Capture the cell that displays the provided text and extract its [x, y] central coordinate. 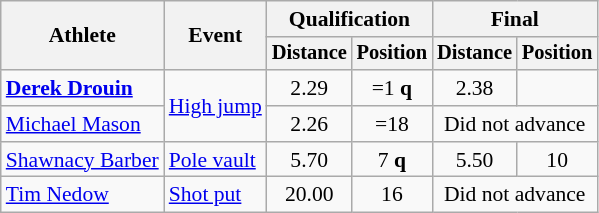
2.29 [310, 88]
Athlete [82, 36]
Michael Mason [82, 124]
7 q [392, 160]
5.50 [474, 160]
Event [216, 36]
High jump [216, 106]
Final [514, 19]
Shawnacy Barber [82, 160]
Pole vault [216, 160]
10 [557, 160]
Qualification [350, 19]
16 [392, 195]
2.38 [474, 88]
=18 [392, 124]
Tim Nedow [82, 195]
Shot put [216, 195]
2.26 [310, 124]
=1 q [392, 88]
20.00 [310, 195]
5.70 [310, 160]
Derek Drouin [82, 88]
